Return the (x, y) coordinate for the center point of the cell that contains the specified text.  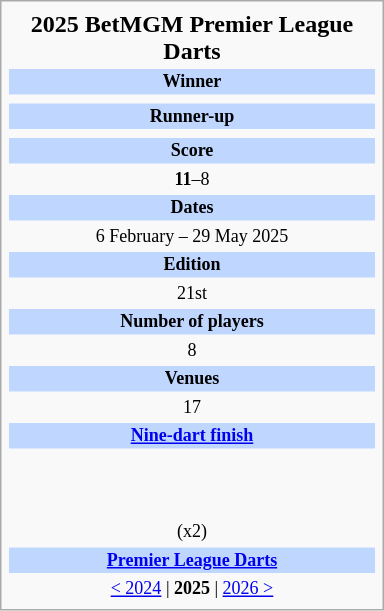
8 (192, 351)
11–8 (192, 180)
Runner-up (192, 117)
2025 BetMGM Premier League Darts (192, 38)
17 (192, 408)
Score (192, 151)
Number of players (192, 322)
6 February – 29 May 2025 (192, 237)
(x2) (192, 498)
Premier League Darts (192, 561)
Edition (192, 265)
Venues (192, 379)
Nine-dart finish (192, 436)
Winner (192, 82)
21st (192, 294)
< 2024 | 2025 | 2026 > (192, 589)
Dates (192, 208)
